Scan for the cell matching the given text and deliver its (x, y) coordinate at center. 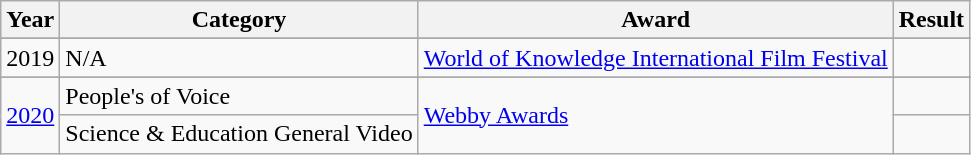
Webby Awards (656, 115)
N/A (239, 58)
World of Knowledge International Film Festival (656, 58)
Year (30, 20)
People's of Voice (239, 96)
Science & Education General Video (239, 134)
2019 (30, 58)
Result (931, 20)
Award (656, 20)
Category (239, 20)
2020 (30, 115)
